Scan for the cell matching the given text and deliver its (X, Y) coordinate at center. 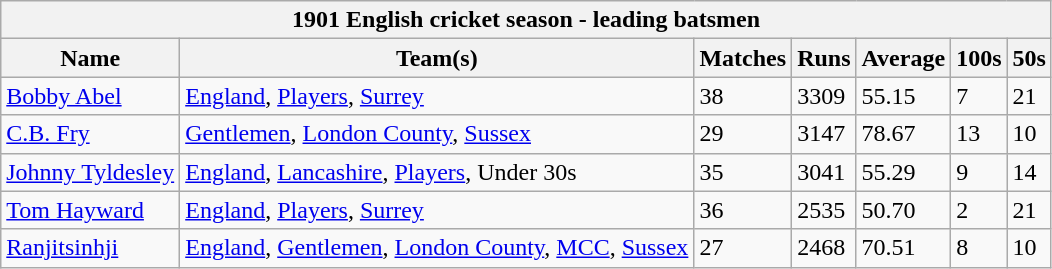
3041 (824, 172)
70.51 (904, 248)
3147 (824, 134)
13 (979, 134)
Average (904, 58)
England, Lancashire, Players, Under 30s (437, 172)
2 (979, 210)
50s (1029, 58)
2535 (824, 210)
100s (979, 58)
Matches (743, 58)
Tom Hayward (90, 210)
14 (1029, 172)
38 (743, 96)
Gentlemen, London County, Sussex (437, 134)
Johnny Tyldesley (90, 172)
8 (979, 248)
55.29 (904, 172)
Runs (824, 58)
Bobby Abel (90, 96)
35 (743, 172)
27 (743, 248)
Name (90, 58)
Ranjitsinhji (90, 248)
England, Gentlemen, London County, MCC, Sussex (437, 248)
Team(s) (437, 58)
1901 English cricket season - leading batsmen (526, 20)
50.70 (904, 210)
55.15 (904, 96)
3309 (824, 96)
29 (743, 134)
78.67 (904, 134)
2468 (824, 248)
36 (743, 210)
C.B. Fry (90, 134)
9 (979, 172)
7 (979, 96)
